Return the [x, y] coordinate for the center point of the cell that contains the specified text.  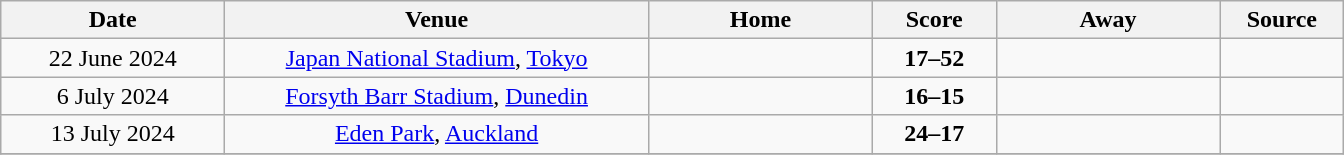
Away [1108, 20]
17–52 [934, 58]
Source [1282, 20]
13 July 2024 [113, 134]
6 July 2024 [113, 96]
Eden Park, Auckland [437, 134]
24–17 [934, 134]
Japan National Stadium, Tokyo [437, 58]
Venue [437, 20]
Date [113, 20]
Home [760, 20]
16–15 [934, 96]
Forsyth Barr Stadium, Dunedin [437, 96]
22 June 2024 [113, 58]
Score [934, 20]
